From the cell containing the given text, extract its center point as [X, Y] coordinate. 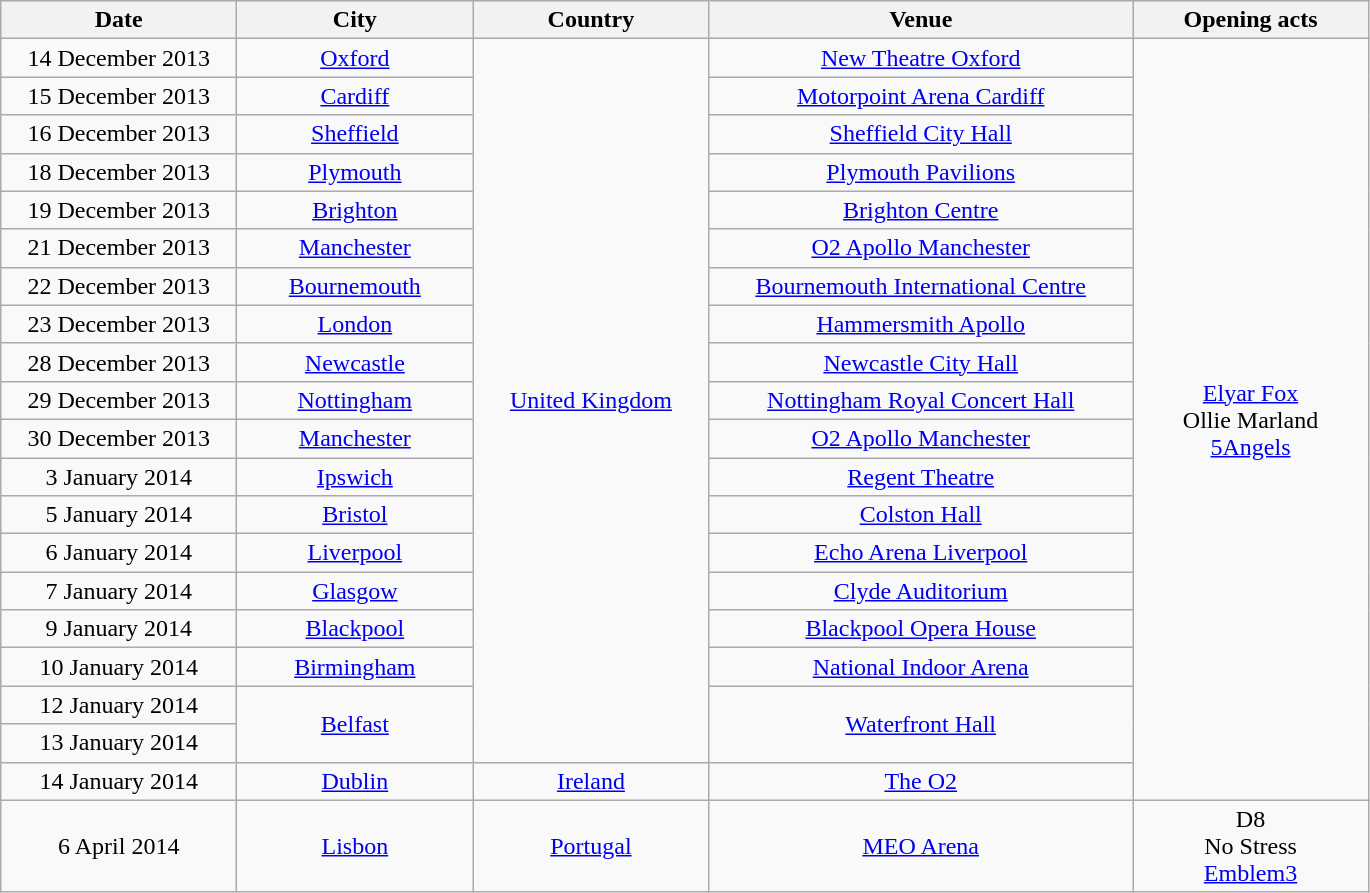
MEO Arena [921, 846]
New Theatre Oxford [921, 58]
Regent Theatre [921, 477]
10 January 2014 [119, 667]
Elyar FoxOllie Marland5Angels [1250, 420]
16 December 2013 [119, 134]
D8No StressEmblem3 [1250, 846]
Motorpoint Arena Cardiff [921, 96]
Dublin [355, 781]
The O2 [921, 781]
Venue [921, 20]
Sheffield City Hall [921, 134]
Belfast [355, 724]
21 December 2013 [119, 248]
22 December 2013 [119, 286]
14 January 2014 [119, 781]
29 December 2013 [119, 400]
Nottingham Royal Concert Hall [921, 400]
Sheffield [355, 134]
Bristol [355, 515]
Birmingham [355, 667]
Blackpool Opera House [921, 629]
18 December 2013 [119, 172]
19 December 2013 [119, 210]
23 December 2013 [119, 324]
Newcastle [355, 362]
Glasgow [355, 591]
United Kingdom [591, 400]
Brighton Centre [921, 210]
Hammersmith Apollo [921, 324]
Brighton [355, 210]
Bournemouth International Centre [921, 286]
Plymouth Pavilions [921, 172]
30 December 2013 [119, 438]
6 January 2014 [119, 553]
Clyde Auditorium [921, 591]
Ireland [591, 781]
Echo Arena Liverpool [921, 553]
National Indoor Arena [921, 667]
Country [591, 20]
15 December 2013 [119, 96]
6 April 2014 [119, 846]
5 January 2014 [119, 515]
London [355, 324]
Waterfront Hall [921, 724]
Bournemouth [355, 286]
Portugal [591, 846]
Nottingham [355, 400]
12 January 2014 [119, 705]
28 December 2013 [119, 362]
14 December 2013 [119, 58]
Ipswich [355, 477]
Newcastle City Hall [921, 362]
Colston Hall [921, 515]
Opening acts [1250, 20]
Lisbon [355, 846]
13 January 2014 [119, 743]
Plymouth [355, 172]
7 January 2014 [119, 591]
Blackpool [355, 629]
Date [119, 20]
Cardiff [355, 96]
City [355, 20]
3 January 2014 [119, 477]
9 January 2014 [119, 629]
Liverpool [355, 553]
Oxford [355, 58]
